Locate the cell with the specified text and output its [x, y] center coordinate. 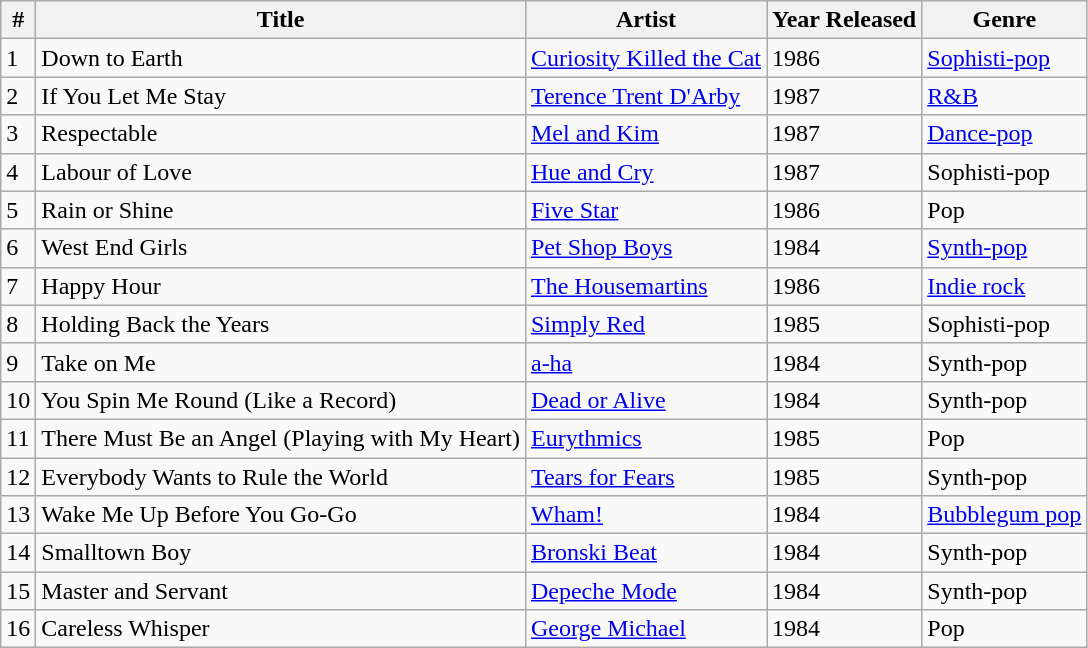
Careless Whisper [281, 629]
13 [18, 515]
Bronski Beat [646, 553]
7 [18, 286]
Respectable [281, 134]
2 [18, 96]
1 [18, 58]
Bubblegum pop [1004, 515]
West End Girls [281, 248]
Title [281, 20]
There Must Be an Angel (Playing with My Heart) [281, 438]
You Spin Me Round (Like a Record) [281, 400]
Terence Trent D'Arby [646, 96]
11 [18, 438]
4 [18, 172]
16 [18, 629]
Five Star [646, 210]
8 [18, 324]
6 [18, 248]
The Housemartins [646, 286]
Artist [646, 20]
15 [18, 591]
10 [18, 400]
Happy Hour [281, 286]
Dance-pop [1004, 134]
Dead or Alive [646, 400]
Curiosity Killed the Cat [646, 58]
Wham! [646, 515]
a-ha [646, 362]
Simply Red [646, 324]
9 [18, 362]
14 [18, 553]
Down to Earth [281, 58]
Depeche Mode [646, 591]
Eurythmics [646, 438]
Labour of Love [281, 172]
Hue and Cry [646, 172]
Pet Shop Boys [646, 248]
5 [18, 210]
Take on Me [281, 362]
Rain or Shine [281, 210]
3 [18, 134]
Genre [1004, 20]
Indie rock [1004, 286]
12 [18, 477]
# [18, 20]
Everybody Wants to Rule the World [281, 477]
Year Released [844, 20]
Smalltown Boy [281, 553]
Wake Me Up Before You Go-Go [281, 515]
George Michael [646, 629]
Tears for Fears [646, 477]
R&B [1004, 96]
Mel and Kim [646, 134]
Holding Back the Years [281, 324]
If You Let Me Stay [281, 96]
Master and Servant [281, 591]
